Pinpoint the cell where the given text exists, returning its (x, y) midpoint coordinate. 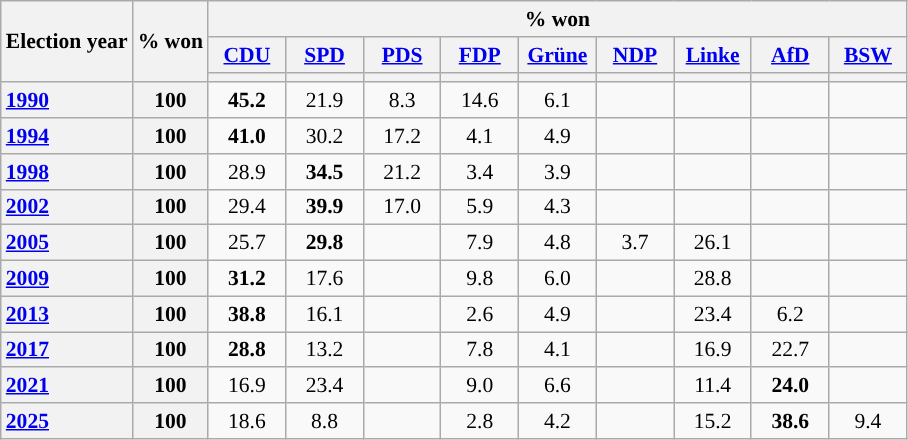
6.0 (558, 279)
3.7 (635, 243)
21.2 (402, 172)
38.8 (247, 314)
Election year (67, 42)
2.8 (480, 421)
2005 (67, 243)
5.9 (480, 207)
29.4 (247, 207)
17.6 (325, 279)
3.9 (558, 172)
9.8 (480, 279)
SPD (325, 55)
39.9 (325, 207)
PDS (402, 55)
28.9 (247, 172)
Grüne (558, 55)
15.2 (713, 421)
NDP (635, 55)
8.8 (325, 421)
6.2 (790, 314)
22.7 (790, 350)
8.3 (402, 101)
2009 (67, 279)
Linke (713, 55)
FDP (480, 55)
1994 (67, 136)
2.6 (480, 314)
25.7 (247, 243)
1998 (67, 172)
38.6 (790, 421)
18.6 (247, 421)
41.0 (247, 136)
4.8 (558, 243)
30.2 (325, 136)
14.6 (480, 101)
4.3 (558, 207)
3.4 (480, 172)
2002 (67, 207)
AfD (790, 55)
BSW (868, 55)
7.9 (480, 243)
11.4 (713, 386)
6.1 (558, 101)
17.0 (402, 207)
2021 (67, 386)
26.1 (713, 243)
9.4 (868, 421)
2013 (67, 314)
21.9 (325, 101)
34.5 (325, 172)
2025 (67, 421)
13.2 (325, 350)
4.2 (558, 421)
31.2 (247, 279)
1990 (67, 101)
45.2 (247, 101)
7.8 (480, 350)
16.1 (325, 314)
CDU (247, 55)
29.8 (325, 243)
2017 (67, 350)
9.0 (480, 386)
24.0 (790, 386)
17.2 (402, 136)
6.6 (558, 386)
